Determine the [X, Y] coordinate at the center of the cell enclosing the given text.  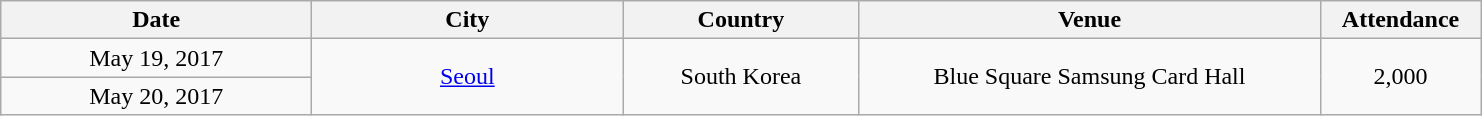
Seoul [468, 77]
May 19, 2017 [156, 58]
Venue [1090, 20]
Blue Square Samsung Card Hall [1090, 77]
South Korea [741, 77]
City [468, 20]
May 20, 2017 [156, 96]
2,000 [1400, 77]
Country [741, 20]
Attendance [1400, 20]
Date [156, 20]
